Identify which cell holds the provided text, then report its (x, y) central coordinate. 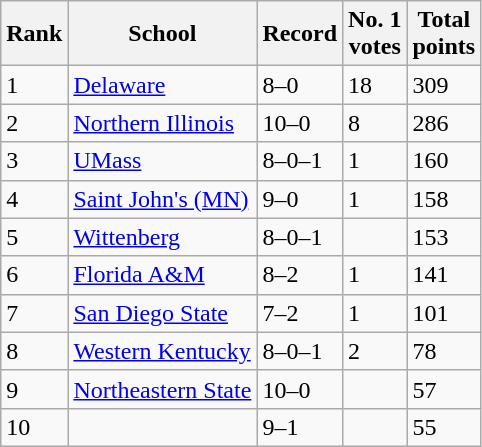
78 (444, 351)
Rank (34, 34)
55 (444, 427)
Florida A&M (162, 275)
160 (444, 161)
286 (444, 123)
Delaware (162, 85)
4 (34, 199)
Saint John's (MN) (162, 199)
Northeastern State (162, 389)
6 (34, 275)
9 (34, 389)
18 (375, 85)
Totalpoints (444, 34)
309 (444, 85)
7–2 (300, 313)
UMass (162, 161)
158 (444, 199)
8–2 (300, 275)
7 (34, 313)
Northern Illinois (162, 123)
10 (34, 427)
San Diego State (162, 313)
9–0 (300, 199)
101 (444, 313)
9–1 (300, 427)
3 (34, 161)
8–0 (300, 85)
Western Kentucky (162, 351)
No. 1votes (375, 34)
School (162, 34)
141 (444, 275)
153 (444, 237)
5 (34, 237)
Wittenberg (162, 237)
Record (300, 34)
57 (444, 389)
